Scan for the cell matching the given text and deliver its [x, y] coordinate at center. 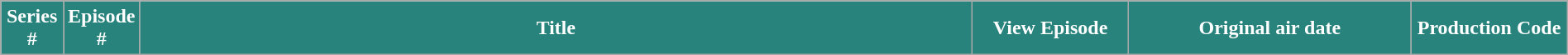
Production Code [1489, 28]
Original air date [1270, 28]
Series # [32, 28]
Episode # [102, 28]
Title [556, 28]
View Episode [1050, 28]
